Provide the [x, y] coordinate of the cell's center where the given text is located.  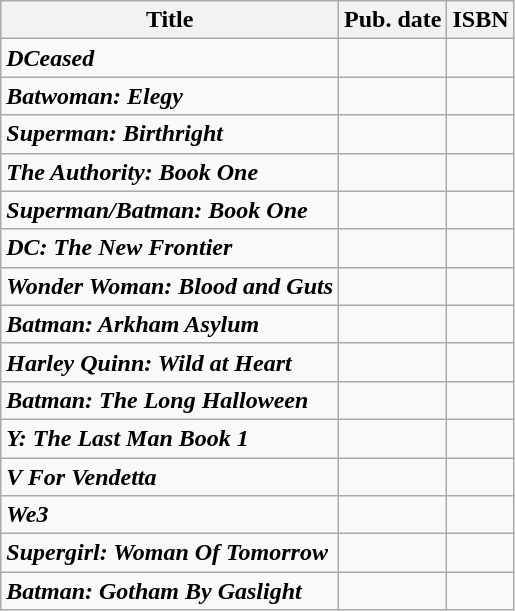
Pub. date [393, 20]
DCeased [170, 58]
Batwoman: Elegy [170, 96]
Superman/Batman: Book One [170, 210]
Superman: Birthright [170, 134]
ISBN [480, 20]
Y: The Last Man Book 1 [170, 438]
Batman: Arkham Asylum [170, 324]
Batman: The Long Halloween [170, 400]
Supergirl: Woman Of Tomorrow [170, 553]
Batman: Gotham By Gaslight [170, 591]
DC: The New Frontier [170, 248]
V For Vendetta [170, 477]
Title [170, 20]
Wonder Woman: Blood and Guts [170, 286]
Harley Quinn: Wild at Heart [170, 362]
The Authority: Book One [170, 172]
We3 [170, 515]
